Output the (X, Y) coordinate of the center of the cell containing the given text.  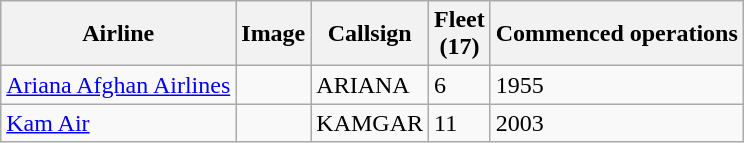
Commenced operations (616, 34)
Ariana Afghan Airlines (118, 85)
Fleet(17) (460, 34)
1955 (616, 85)
Kam Air (118, 123)
6 (460, 85)
Image (274, 34)
Airline (118, 34)
ARIANA (370, 85)
KAMGAR (370, 123)
Callsign (370, 34)
11 (460, 123)
2003 (616, 123)
